Return (x, y) of the center of cell containing provided text 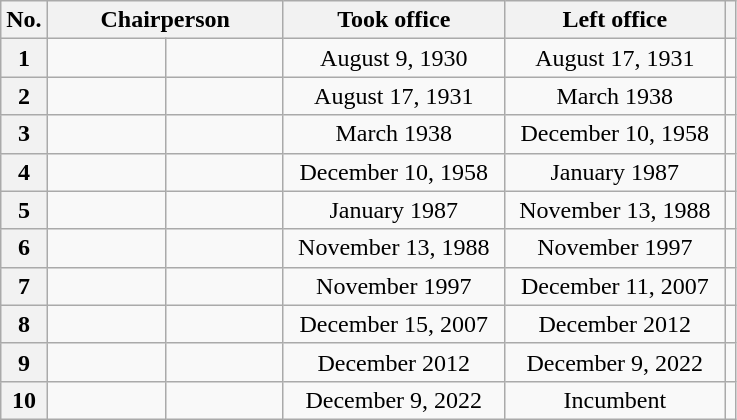
Took office (394, 20)
8 (24, 324)
December 11, 2007 (614, 286)
6 (24, 248)
No. (24, 20)
December 15, 2007 (394, 324)
5 (24, 210)
Incumbent (614, 400)
3 (24, 134)
7 (24, 286)
2 (24, 96)
9 (24, 362)
August 9, 1930 (394, 58)
4 (24, 172)
Left office (614, 20)
10 (24, 400)
Chairperson (165, 20)
1 (24, 58)
